Return (x, y) of the center of cell containing provided text 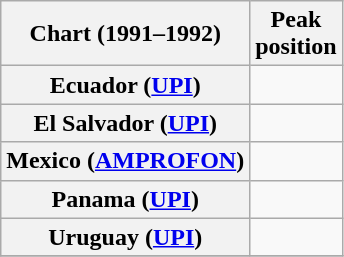
Mexico (AMPROFON) (126, 161)
Ecuador (UPI) (126, 85)
Peakposition (296, 34)
Panama (UPI) (126, 199)
Uruguay (UPI) (126, 237)
Chart (1991–1992) (126, 34)
El Salvador (UPI) (126, 123)
